Locate the cell with the specified text and output its (X, Y) center coordinate. 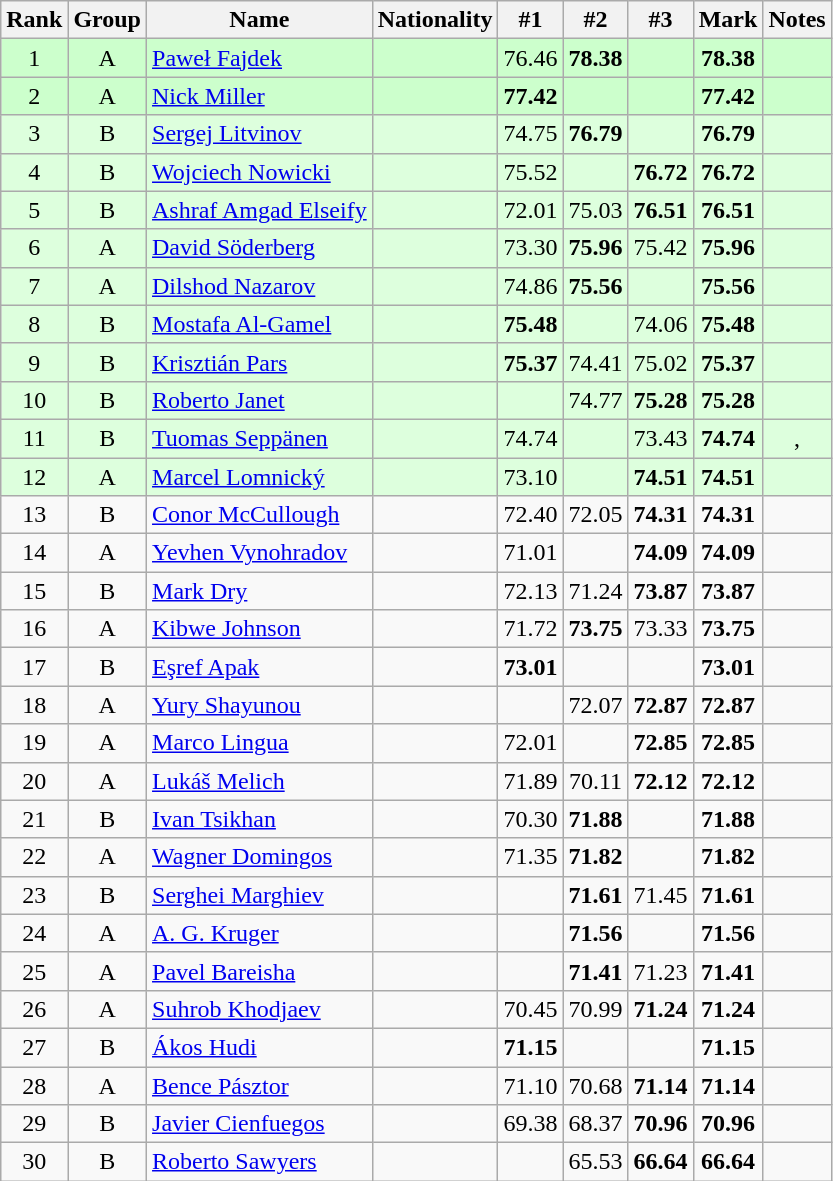
10 (34, 400)
Lukáš Melich (260, 781)
70.11 (596, 781)
15 (34, 591)
26 (34, 1009)
Yevhen Vynohradov (260, 553)
3 (34, 134)
72.40 (530, 515)
Serghei Marghiev (260, 895)
Ivan Tsikhan (260, 819)
27 (34, 1047)
74.06 (660, 324)
71.72 (530, 629)
Notes (797, 20)
Sergej Litvinov (260, 134)
72.05 (596, 515)
Bence Pásztor (260, 1085)
70.68 (596, 1085)
74.41 (596, 362)
Mark Dry (260, 591)
#1 (530, 20)
30 (34, 1162)
Wagner Domingos (260, 857)
68.37 (596, 1124)
73.43 (660, 438)
4 (34, 172)
Marco Lingua (260, 743)
16 (34, 629)
19 (34, 743)
14 (34, 553)
69.38 (530, 1124)
13 (34, 515)
76.46 (530, 58)
Javier Cienfuegos (260, 1124)
70.30 (530, 819)
71.45 (660, 895)
75.42 (660, 248)
22 (34, 857)
, (797, 438)
73.10 (530, 477)
71.01 (530, 553)
Name (260, 20)
5 (34, 210)
20 (34, 781)
Pavel Bareisha (260, 971)
73.30 (530, 248)
17 (34, 667)
29 (34, 1124)
Nationality (435, 20)
Roberto Sawyers (260, 1162)
71.10 (530, 1085)
71.35 (530, 857)
Krisztián Pars (260, 362)
72.07 (596, 705)
Ákos Hudi (260, 1047)
A. G. Kruger (260, 933)
Ashraf Amgad Elseify (260, 210)
2 (34, 96)
Wojciech Nowicki (260, 172)
74.75 (530, 134)
Nick Miller (260, 96)
#3 (660, 20)
74.86 (530, 286)
18 (34, 705)
71.89 (530, 781)
Suhrob Khodjaev (260, 1009)
21 (34, 819)
74.77 (596, 400)
25 (34, 971)
Rank (34, 20)
75.03 (596, 210)
8 (34, 324)
Yury Shayunou (260, 705)
28 (34, 1085)
#2 (596, 20)
75.52 (530, 172)
Dilshod Nazarov (260, 286)
Roberto Janet (260, 400)
75.02 (660, 362)
Mark (728, 20)
7 (34, 286)
9 (34, 362)
24 (34, 933)
72.13 (530, 591)
Conor McCullough (260, 515)
Kibwe Johnson (260, 629)
65.53 (596, 1162)
23 (34, 895)
6 (34, 248)
12 (34, 477)
Marcel Lomnický (260, 477)
73.33 (660, 629)
70.99 (596, 1009)
11 (34, 438)
Group (108, 20)
70.45 (530, 1009)
1 (34, 58)
Tuomas Seppänen (260, 438)
Mostafa Al-Gamel (260, 324)
Paweł Fajdek (260, 58)
Eşref Apak (260, 667)
David Söderberg (260, 248)
71.23 (660, 971)
